Locate the cell with the specified text and output its [X, Y] center coordinate. 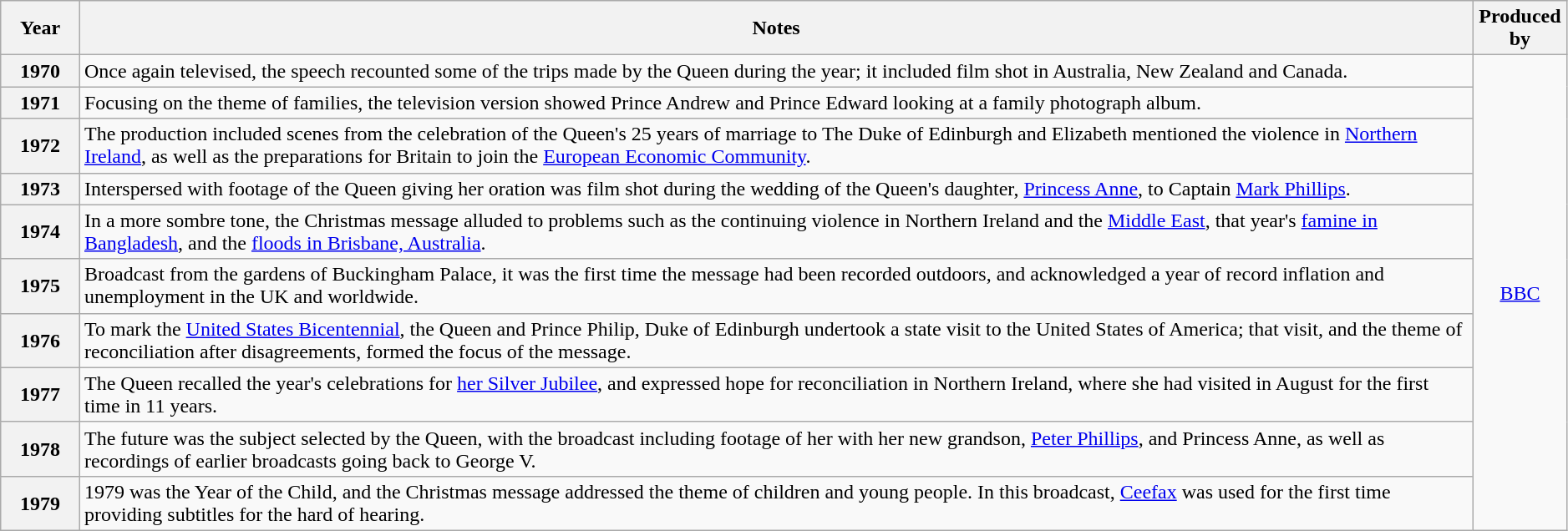
1978 [40, 449]
1974 [40, 232]
1976 [40, 341]
1972 [40, 145]
1975 [40, 286]
1971 [40, 103]
Notes [775, 28]
1973 [40, 189]
1979 [40, 503]
Producedby [1520, 28]
1977 [40, 394]
Year [40, 28]
1970 [40, 71]
BBC [1520, 293]
Focusing on the theme of families, the television version showed Prince Andrew and Prince Edward looking at a family photograph album. [775, 103]
